Detect which cell encompasses the target text, then output its [x, y] center coordinate. 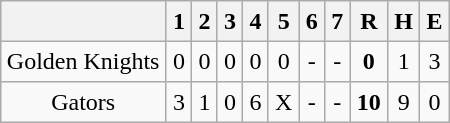
X [284, 102]
Gators [83, 102]
2 [205, 21]
4 [256, 21]
7 [338, 21]
E [435, 21]
Golden Knights [83, 61]
H [404, 21]
9 [404, 102]
5 [284, 21]
R [369, 21]
10 [369, 102]
